Find where the given text appears and provide that cell's center as (X, Y) coordinate. 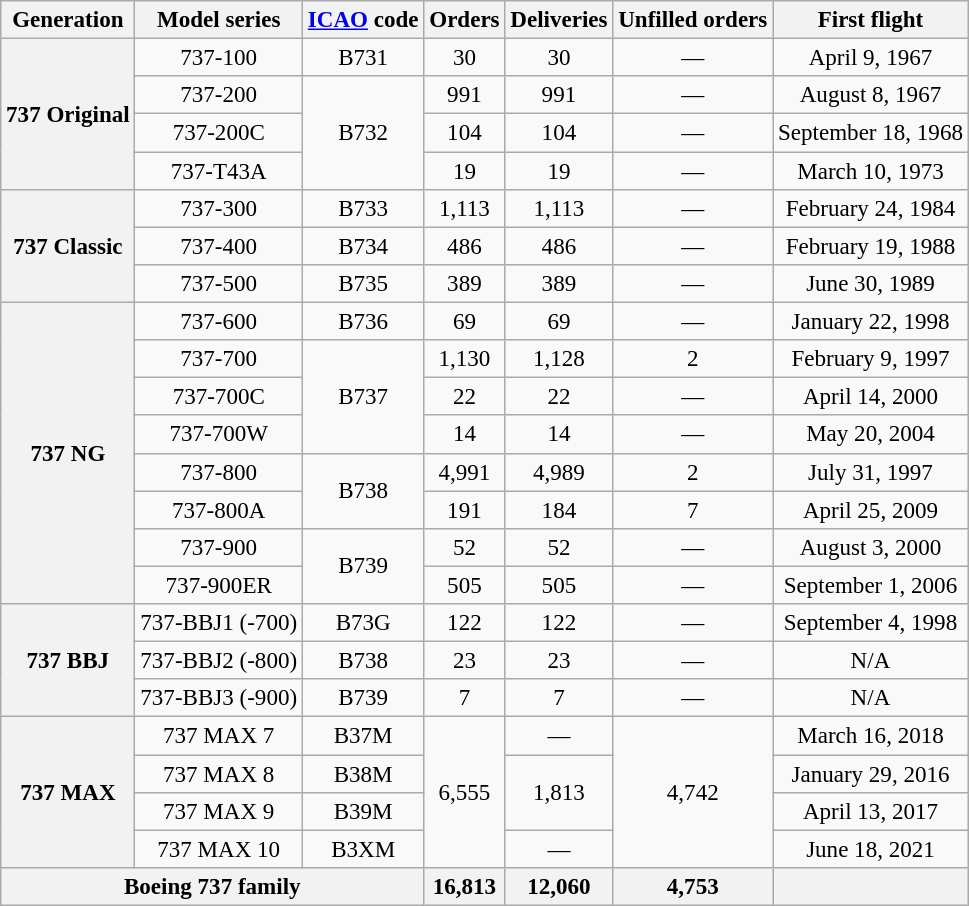
May 20, 2004 (871, 435)
4,991 (464, 472)
April 14, 2000 (871, 397)
B731 (362, 58)
737 MAX 9 (218, 812)
737 MAX 7 (218, 736)
737-800A (218, 510)
737 BBJ (68, 660)
B37M (362, 736)
ICAO code (362, 20)
737 NG (68, 454)
4,753 (693, 887)
B737 (362, 396)
737-200C (218, 133)
March 10, 1973 (871, 171)
B736 (362, 322)
July 31, 1997 (871, 472)
Boeing 737 family (212, 887)
737-700C (218, 397)
737 MAX 8 (218, 774)
4,989 (559, 472)
1,128 (559, 359)
737-BBJ2 (-800) (218, 661)
737-200 (218, 95)
September 1, 2006 (871, 585)
B735 (362, 284)
September 4, 1998 (871, 623)
B3XM (362, 849)
February 9, 1997 (871, 359)
737-100 (218, 58)
737 Original (68, 114)
6,555 (464, 792)
4,742 (693, 792)
First flight (871, 20)
737 Classic (68, 246)
737-500 (218, 284)
Unfilled orders (693, 20)
B73G (362, 623)
737 MAX (68, 792)
Deliveries (559, 20)
B39M (362, 812)
737-800 (218, 472)
Model series (218, 20)
1,813 (559, 792)
March 16, 2018 (871, 736)
1,130 (464, 359)
737-700W (218, 435)
12,060 (559, 887)
16,813 (464, 887)
B734 (362, 246)
737-900 (218, 548)
September 18, 1968 (871, 133)
August 3, 2000 (871, 548)
February 24, 1984 (871, 209)
B732 (362, 132)
737-400 (218, 246)
August 8, 1967 (871, 95)
B38M (362, 774)
Generation (68, 20)
April 13, 2017 (871, 812)
Orders (464, 20)
June 18, 2021 (871, 849)
April 25, 2009 (871, 510)
February 19, 1988 (871, 246)
737-700 (218, 359)
737-600 (218, 322)
737-T43A (218, 171)
737 MAX 10 (218, 849)
737-900ER (218, 585)
737-BBJ1 (-700) (218, 623)
June 30, 1989 (871, 284)
191 (464, 510)
January 29, 2016 (871, 774)
737-300 (218, 209)
April 9, 1967 (871, 58)
B733 (362, 209)
184 (559, 510)
737-BBJ3 (-900) (218, 698)
January 22, 1998 (871, 322)
